Identify which cell holds the provided text, then report its [X, Y] central coordinate. 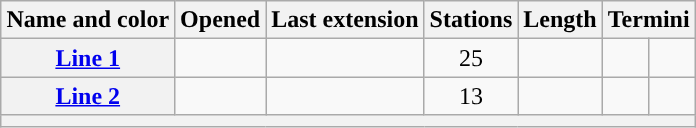
Opened [220, 20]
Length [560, 20]
Last extension [345, 20]
25 [471, 58]
13 [471, 96]
Line 1 [88, 58]
Stations [471, 20]
Termini [648, 20]
Line 2 [88, 96]
Name and color [88, 20]
